Detect which cell encompasses the target text, then output its [x, y] center coordinate. 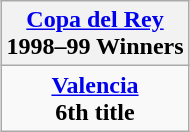
Valencia6th title [95, 98]
Copa del Rey1998–99 Winners [95, 34]
